Provide the (x, y) coordinate of the cell's center where the given text is located.  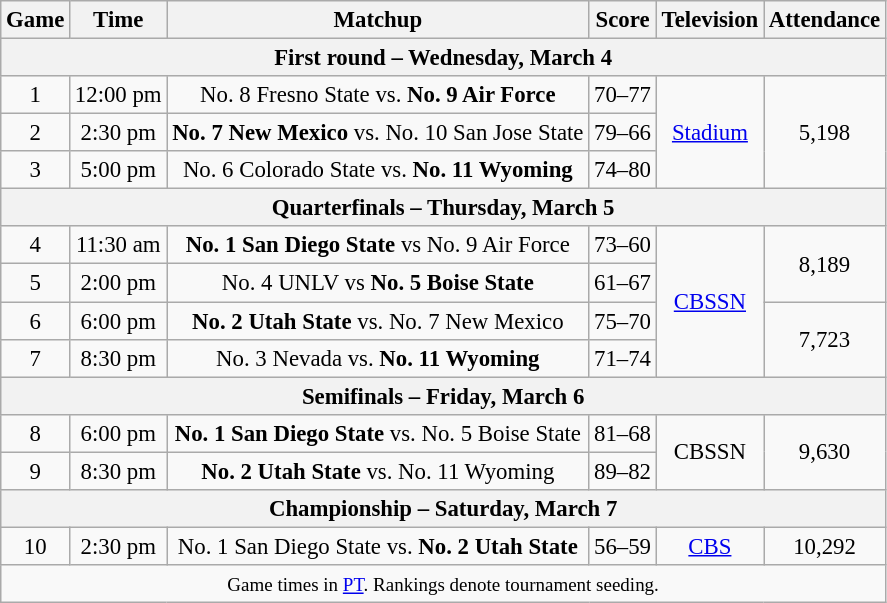
1 (36, 95)
Game (36, 20)
No. 1 San Diego State vs. No. 2 Utah State (378, 546)
Attendance (825, 20)
8 (36, 433)
First round – Wednesday, March 4 (444, 58)
10,292 (825, 546)
3 (36, 170)
No. 1 San Diego State vs No. 9 Air Force (378, 245)
No. 4 UNLV vs No. 5 Boise State (378, 283)
7 (36, 358)
10 (36, 546)
89–82 (623, 471)
No. 6 Colorado State vs. No. 11 Wyoming (378, 170)
Matchup (378, 20)
No. 8 Fresno State vs. No. 9 Air Force (378, 95)
74–80 (623, 170)
Time (118, 20)
61–67 (623, 283)
81–68 (623, 433)
6 (36, 321)
Semifinals – Friday, March 6 (444, 396)
5:00 pm (118, 170)
CBS (710, 546)
71–74 (623, 358)
11:30 am (118, 245)
Quarterfinals – Thursday, March 5 (444, 208)
4 (36, 245)
75–70 (623, 321)
No. 2 Utah State vs. No. 11 Wyoming (378, 471)
5,198 (825, 132)
2:00 pm (118, 283)
No. 2 Utah State vs. No. 7 New Mexico (378, 321)
70–77 (623, 95)
79–66 (623, 133)
5 (36, 283)
9 (36, 471)
9,630 (825, 452)
73–60 (623, 245)
No. 3 Nevada vs. No. 11 Wyoming (378, 358)
8,189 (825, 264)
No. 7 New Mexico vs. No. 10 San Jose State (378, 133)
56–59 (623, 546)
7,723 (825, 340)
12:00 pm (118, 95)
Stadium (710, 132)
Television (710, 20)
Score (623, 20)
Championship – Saturday, March 7 (444, 509)
No. 1 San Diego State vs. No. 5 Boise State (378, 433)
Game times in PT. Rankings denote tournament seeding. (444, 584)
2 (36, 133)
